Find where the given text appears and provide that cell's center as (x, y) coordinate. 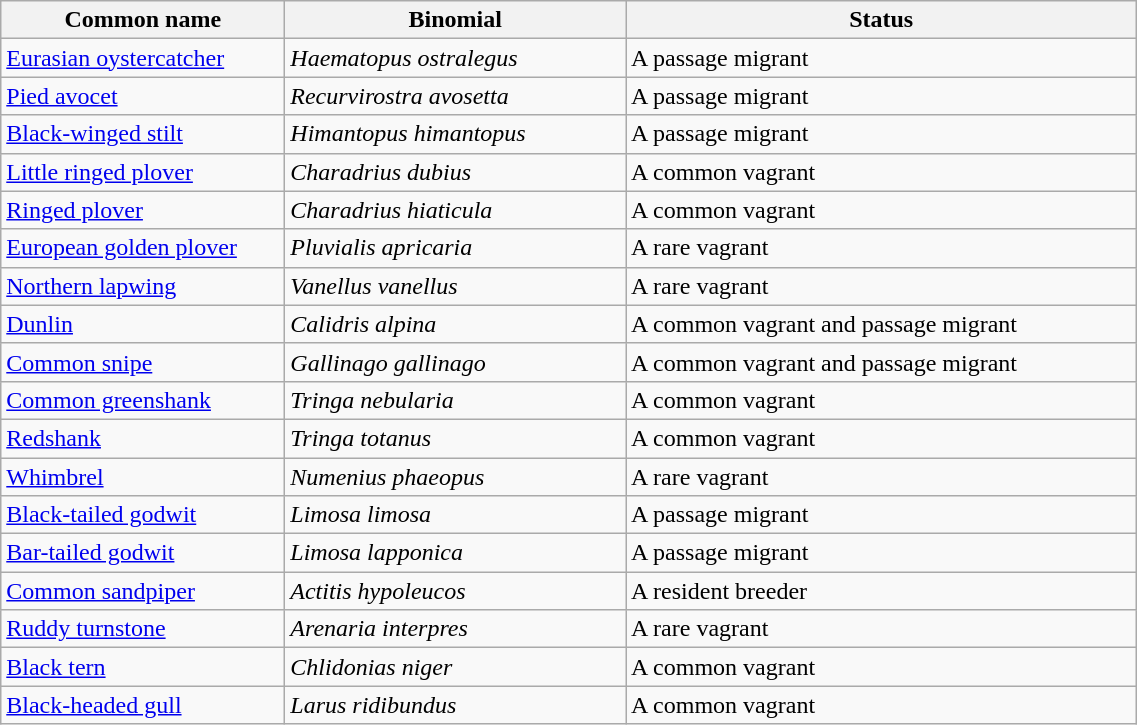
Black-headed gull (143, 705)
Binomial (456, 20)
Charadrius hiaticula (456, 210)
Pied avocet (143, 96)
Little ringed plover (143, 172)
Redshank (143, 438)
Arenaria interpres (456, 629)
Limosa limosa (456, 515)
Common greenshank (143, 400)
Pluvialis apricaria (456, 248)
Ringed plover (143, 210)
Gallinago gallinago (456, 362)
Charadrius dubius (456, 172)
Black-winged stilt (143, 134)
Haematopus ostralegus (456, 58)
Limosa lapponica (456, 553)
Ruddy turnstone (143, 629)
Actitis hypoleucos (456, 591)
Calidris alpina (456, 324)
Recurvirostra avosetta (456, 96)
Chlidonias niger (456, 667)
A resident breeder (882, 591)
Common snipe (143, 362)
Common sandpiper (143, 591)
Black-tailed godwit (143, 515)
Numenius phaeopus (456, 477)
Eurasian oystercatcher (143, 58)
Whimbrel (143, 477)
Tringa nebularia (456, 400)
Common name (143, 20)
Tringa totanus (456, 438)
Black tern (143, 667)
Status (882, 20)
Vanellus vanellus (456, 286)
Dunlin (143, 324)
Northern lapwing (143, 286)
European golden plover (143, 248)
Bar-tailed godwit (143, 553)
Larus ridibundus (456, 705)
Himantopus himantopus (456, 134)
